Pinpoint the cell where the given text exists, returning its (X, Y) midpoint coordinate. 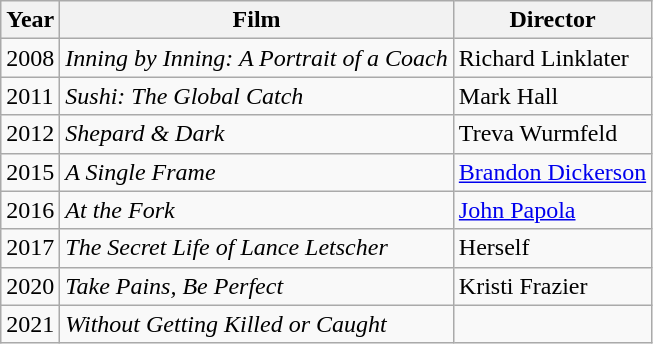
Herself (552, 248)
2012 (30, 134)
Shepard & Dark (256, 134)
Take Pains, Be Perfect (256, 286)
Without Getting Killed or Caught (256, 324)
Director (552, 20)
2020 (30, 286)
Richard Linklater (552, 58)
2015 (30, 172)
At the Fork (256, 210)
2011 (30, 96)
2021 (30, 324)
2016 (30, 210)
Film (256, 20)
Kristi Frazier (552, 286)
Mark Hall (552, 96)
2017 (30, 248)
2008 (30, 58)
Year (30, 20)
John Papola (552, 210)
Brandon Dickerson (552, 172)
Inning by Inning: A Portrait of a Coach (256, 58)
The Secret Life of Lance Letscher (256, 248)
A Single Frame (256, 172)
Treva Wurmfeld (552, 134)
Sushi: The Global Catch (256, 96)
